Capture the cell that displays the provided text and extract its (x, y) central coordinate. 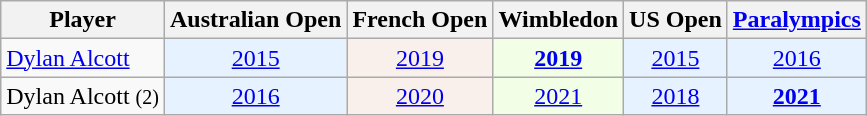
Australian Open (255, 20)
Dylan Alcott (83, 58)
Wimbledon (558, 20)
2018 (676, 96)
French Open (420, 20)
Dylan Alcott (2) (83, 96)
Player (83, 20)
US Open (676, 20)
Paralympics (796, 20)
2020 (420, 96)
